Return (X, Y) of the center of cell containing provided text 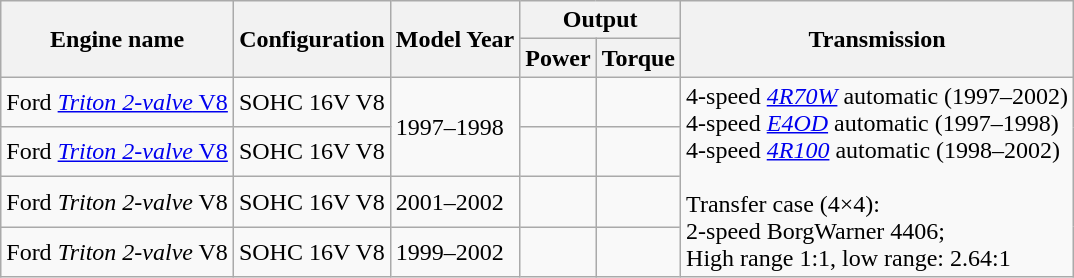
1999–2002 (454, 252)
Torque (638, 58)
1997–1998 (454, 127)
Transmission (878, 39)
Power (558, 58)
Engine name (118, 39)
Model Year (454, 39)
2001–2002 (454, 202)
Configuration (312, 39)
Output (600, 20)
